Find where the given text appears and provide that cell's center as (X, Y) coordinate. 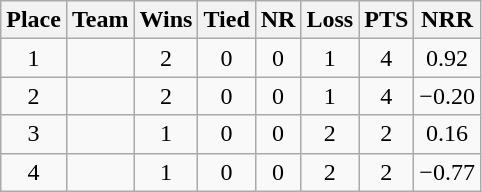
NRR (448, 20)
−0.77 (448, 172)
3 (34, 134)
0.92 (448, 58)
Wins (166, 20)
Team (100, 20)
Tied (226, 20)
Loss (330, 20)
PTS (386, 20)
0.16 (448, 134)
−0.20 (448, 96)
NR (278, 20)
Place (34, 20)
